Capture the cell that displays the provided text and extract its [x, y] central coordinate. 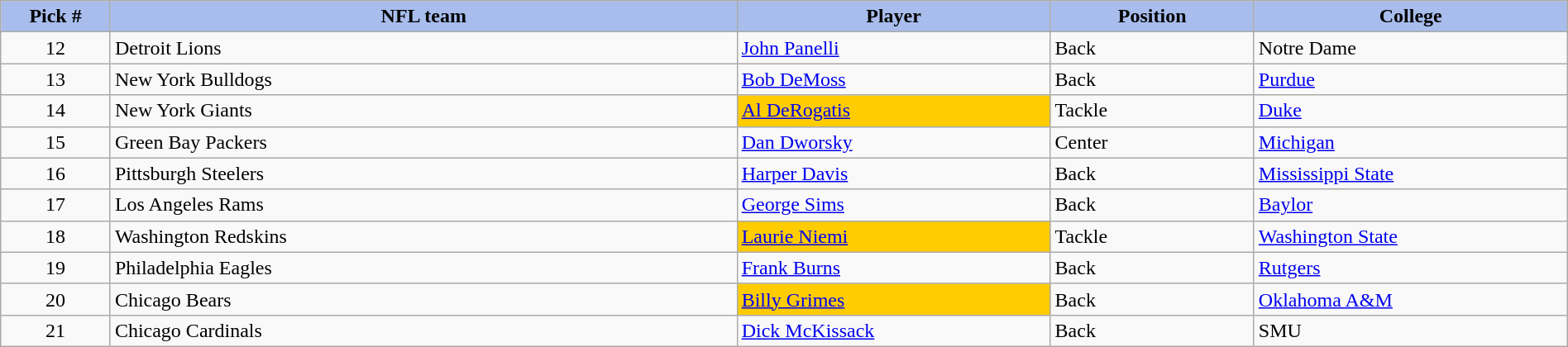
SMU [1411, 330]
Frank Burns [893, 268]
Rutgers [1411, 268]
Pittsburgh Steelers [423, 173]
Notre Dame [1411, 48]
13 [56, 79]
Green Bay Packers [423, 142]
Center [1152, 142]
Los Angeles Rams [423, 205]
Duke [1411, 111]
16 [56, 173]
Position [1152, 17]
Bob DeMoss [893, 79]
NFL team [423, 17]
Billy Grimes [893, 299]
20 [56, 299]
Al DeRogatis [893, 111]
Purdue [1411, 79]
New York Bulldogs [423, 79]
Mississippi State [1411, 173]
17 [56, 205]
Michigan [1411, 142]
Oklahoma A&M [1411, 299]
Dick McKissack [893, 330]
Chicago Cardinals [423, 330]
Chicago Bears [423, 299]
Player [893, 17]
Washington State [1411, 236]
19 [56, 268]
Laurie Niemi [893, 236]
Pick # [56, 17]
Washington Redskins [423, 236]
John Panelli [893, 48]
Harper Davis [893, 173]
New York Giants [423, 111]
College [1411, 17]
12 [56, 48]
18 [56, 236]
21 [56, 330]
Baylor [1411, 205]
Detroit Lions [423, 48]
14 [56, 111]
Philadelphia Eagles [423, 268]
George Sims [893, 205]
Dan Dworsky [893, 142]
15 [56, 142]
